Return [X, Y] of the center of cell containing provided text 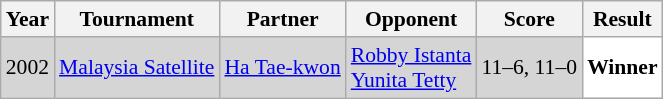
Year [28, 19]
Robby Istanta Yunita Tetty [412, 68]
Opponent [412, 19]
11–6, 11–0 [529, 68]
2002 [28, 68]
Result [622, 19]
Partner [282, 19]
Winner [622, 68]
Score [529, 19]
Tournament [136, 19]
Malaysia Satellite [136, 68]
Ha Tae-kwon [282, 68]
